Return [X, Y] of the center of cell containing provided text 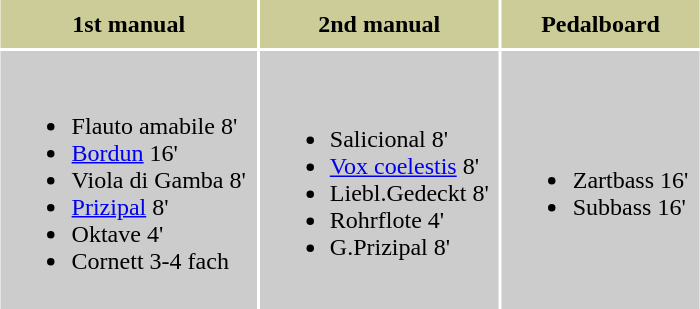
2nd manual [379, 24]
Zartbass 16'Subbass 16' [600, 180]
Flauto amabile 8'Bordun 16'Viola di Gamba 8'Prizipal 8'Oktave 4'Cornett 3-4 fach [128, 180]
1st manual [128, 24]
Pedalboard [600, 24]
Salicional 8'Vox coelestis 8'Liebl.Gedeckt 8'Rohrflote 4'G.Prizipal 8' [379, 180]
